Locate the cell with the specified text and output its [X, Y] center coordinate. 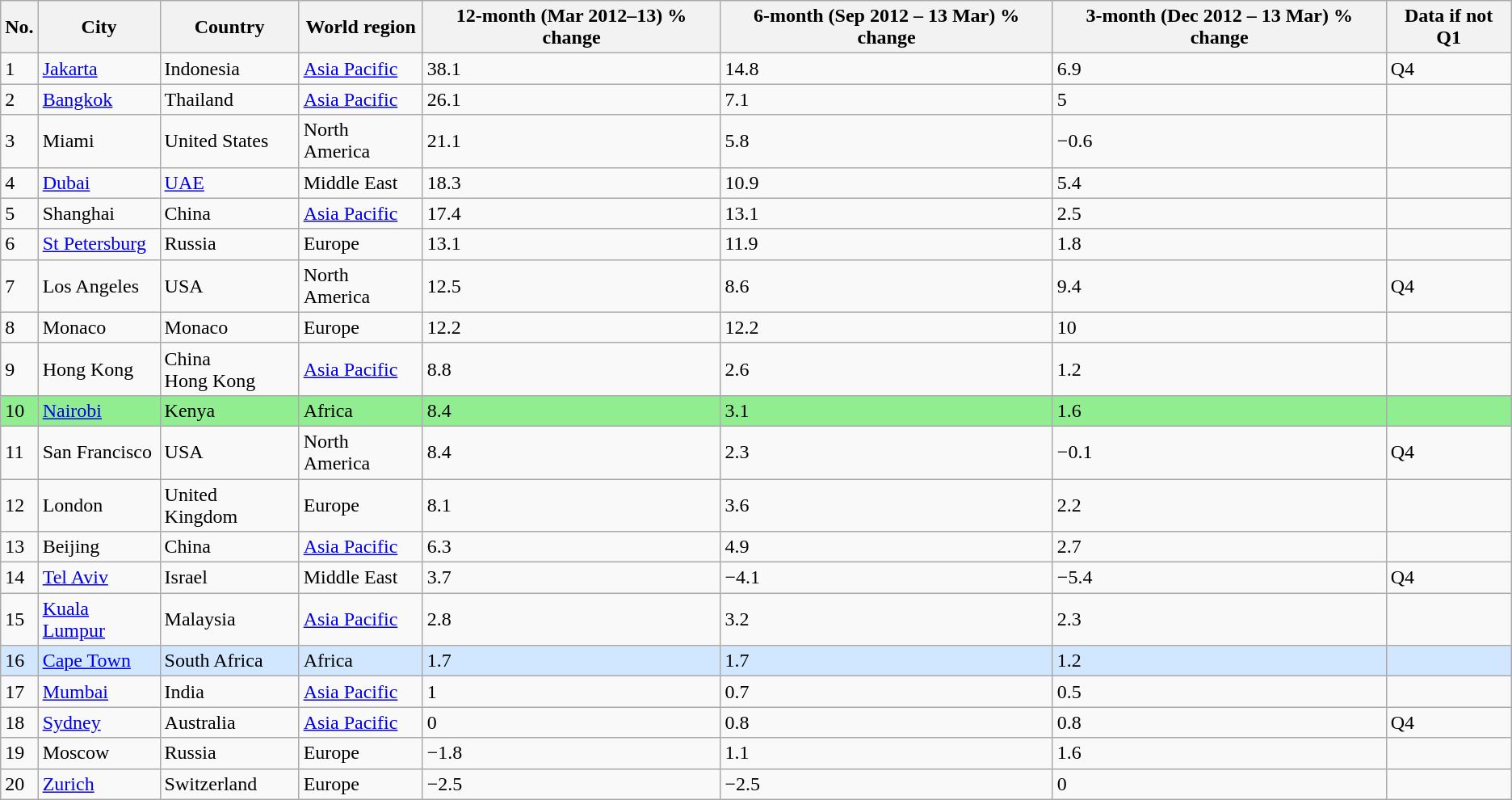
4 [19, 183]
1.8 [1220, 244]
3-month (Dec 2012 – 13 Mar) % change [1220, 27]
UAE [229, 183]
12.5 [572, 286]
8.1 [572, 504]
Indonesia [229, 69]
8.8 [572, 368]
3.7 [572, 578]
8.6 [887, 286]
9 [19, 368]
Jakarta [99, 69]
London [99, 504]
6 [19, 244]
South Africa [229, 661]
18.3 [572, 183]
10.9 [887, 183]
6.9 [1220, 69]
United States [229, 141]
Sydney [99, 722]
17 [19, 692]
Mumbai [99, 692]
Country [229, 27]
15 [19, 619]
India [229, 692]
−0.1 [1220, 453]
2 [19, 99]
12 [19, 504]
16 [19, 661]
3.1 [887, 411]
Dubai [99, 183]
−0.6 [1220, 141]
5.8 [887, 141]
Bangkok [99, 99]
Zurich [99, 784]
0.5 [1220, 692]
Miami [99, 141]
2.2 [1220, 504]
11 [19, 453]
City [99, 27]
San Francisco [99, 453]
Kenya [229, 411]
2.6 [887, 368]
26.1 [572, 99]
Moscow [99, 753]
−5.4 [1220, 578]
Tel Aviv [99, 578]
Kuala Lumpur [99, 619]
13 [19, 547]
7 [19, 286]
World region [360, 27]
5.4 [1220, 183]
Los Angeles [99, 286]
17.4 [572, 213]
−4.1 [887, 578]
21.1 [572, 141]
3.6 [887, 504]
Data if not Q1 [1449, 27]
3.2 [887, 619]
0.7 [887, 692]
19 [19, 753]
Beijing [99, 547]
Switzerland [229, 784]
2.5 [1220, 213]
United Kingdom [229, 504]
Thailand [229, 99]
6.3 [572, 547]
2.8 [572, 619]
12-month (Mar 2012–13) % change [572, 27]
4.9 [887, 547]
Malaysia [229, 619]
ChinaHong Kong [229, 368]
6-month (Sep 2012 – 13 Mar) % change [887, 27]
Nairobi [99, 411]
3 [19, 141]
−1.8 [572, 753]
Shanghai [99, 213]
20 [19, 784]
Australia [229, 722]
11.9 [887, 244]
2.7 [1220, 547]
Israel [229, 578]
14.8 [887, 69]
7.1 [887, 99]
1.1 [887, 753]
9.4 [1220, 286]
18 [19, 722]
No. [19, 27]
Cape Town [99, 661]
St Petersburg [99, 244]
14 [19, 578]
38.1 [572, 69]
Hong Kong [99, 368]
8 [19, 327]
